Extract the (x, y) coordinate from the center of the cell holding the provided text.  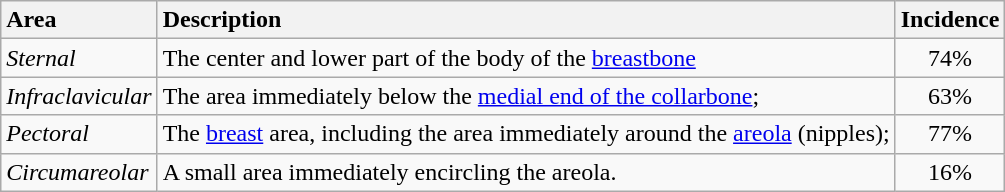
A small area immediately encircling the areola. (526, 172)
74% (950, 58)
The breast area, including the area immediately around the areola (nipples); (526, 134)
77% (950, 134)
16% (950, 172)
Pectoral (79, 134)
The area immediately below the medial end of the collarbone; (526, 96)
Infraclavicular (79, 96)
Circumareolar (79, 172)
Incidence (950, 20)
The center and lower part of the body of the breastbone (526, 58)
Area (79, 20)
63% (950, 96)
Sternal (79, 58)
Description (526, 20)
